Pinpoint the cell where the given text exists, returning its [X, Y] midpoint coordinate. 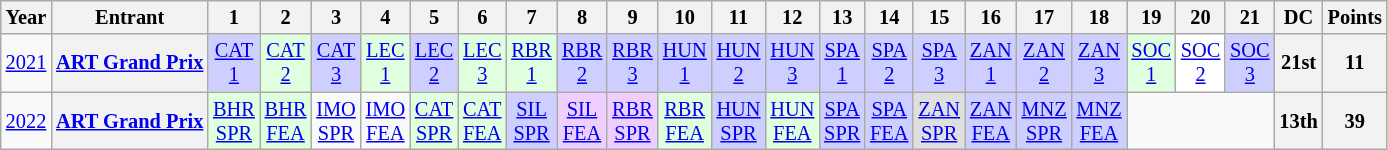
ZANFEA [991, 121]
BHRSPR [234, 121]
LEC2 [434, 63]
13 [842, 17]
Points [1355, 17]
13th [1299, 121]
MNZSPR [1044, 121]
HUN1 [685, 63]
CAT2 [286, 63]
SPA1 [842, 63]
19 [1150, 17]
20 [1200, 17]
IMOSPR [336, 121]
RBR1 [531, 63]
Year [26, 17]
6 [482, 17]
HUN3 [792, 63]
39 [1355, 121]
MNZFEA [1100, 121]
2 [286, 17]
LEC1 [386, 63]
SILFEA [582, 121]
ZANSPR [939, 121]
SPAFEA [889, 121]
Entrant [130, 17]
18 [1100, 17]
17 [1044, 17]
10 [685, 17]
HUNFEA [792, 121]
HUN2 [739, 63]
ZAN1 [991, 63]
4 [386, 17]
2021 [26, 63]
RBR2 [582, 63]
SILSPR [531, 121]
1 [234, 17]
2022 [26, 121]
HUNSPR [739, 121]
SPA2 [889, 63]
ZAN3 [1100, 63]
16 [991, 17]
7 [531, 17]
CAT3 [336, 63]
BHRFEA [286, 121]
CATFEA [482, 121]
CAT1 [234, 63]
CATSPR [434, 121]
RBRSPR [632, 121]
ZAN2 [1044, 63]
14 [889, 17]
LEC3 [482, 63]
RBRFEA [685, 121]
9 [632, 17]
SOC3 [1250, 63]
3 [336, 17]
21 [1250, 17]
SOC2 [1200, 63]
SPASPR [842, 121]
RBR3 [632, 63]
8 [582, 17]
DC [1299, 17]
12 [792, 17]
5 [434, 17]
IMOFEA [386, 121]
15 [939, 17]
SOC1 [1150, 63]
SPA3 [939, 63]
21st [1299, 63]
